Capture the cell that displays the provided text and extract its (X, Y) central coordinate. 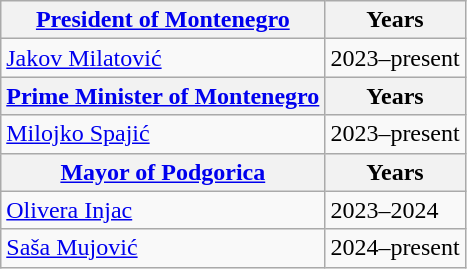
Prime Minister of Montenegro (163, 96)
Milojko Spajić (163, 134)
2024–present (395, 248)
Olivera Injac (163, 210)
Mayor of Podgorica (163, 172)
Saša Mujović (163, 248)
President of Montenegro (163, 20)
Jakov Milatović (163, 58)
2023–2024 (395, 210)
